Find where the given text appears and provide that cell's center as (X, Y) coordinate. 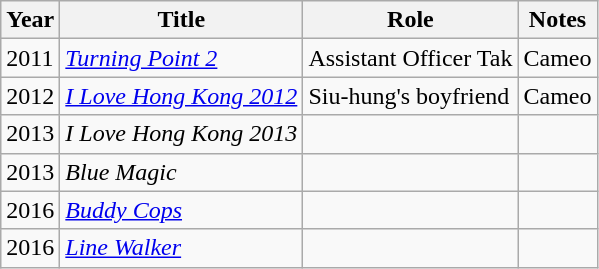
2011 (30, 58)
I Love Hong Kong 2012 (182, 96)
Assistant Officer Tak (410, 58)
Line Walker (182, 248)
Blue Magic (182, 172)
Buddy Cops (182, 210)
Notes (558, 20)
Siu-hung's boyfriend (410, 96)
Role (410, 20)
I Love Hong Kong 2013 (182, 134)
Title (182, 20)
Year (30, 20)
Turning Point 2 (182, 58)
2012 (30, 96)
